Extract the (x, y) coordinate from the center of the cell holding the provided text.  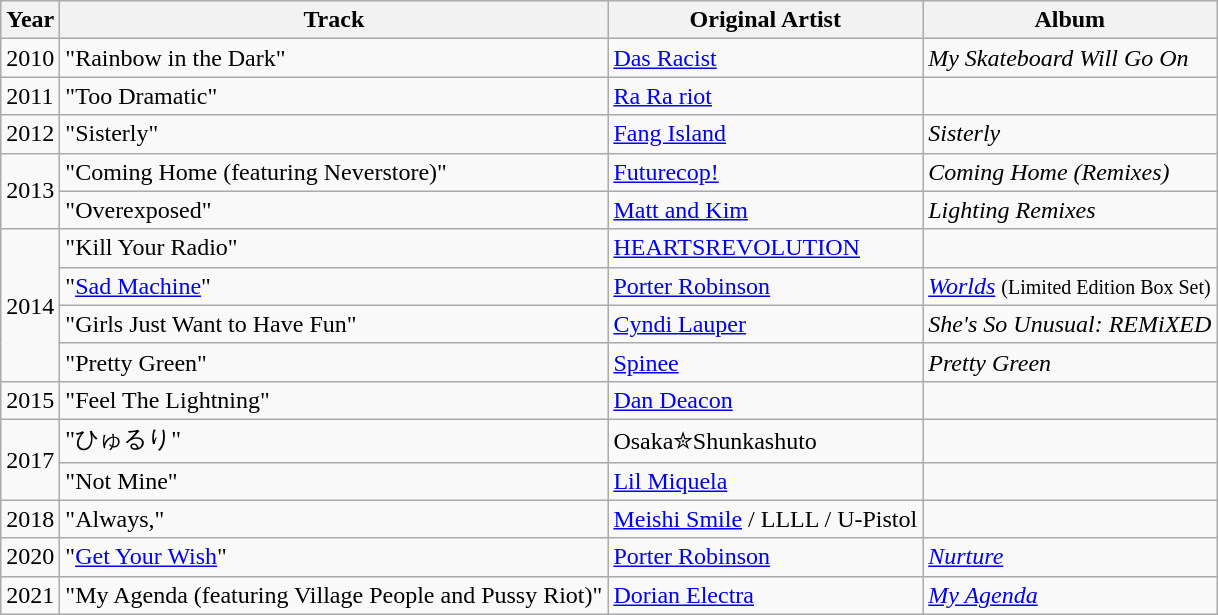
Das Racist (766, 58)
Lil Miquela (766, 481)
2010 (30, 58)
Worlds (Limited Edition Box Set) (1070, 286)
Fang Island (766, 134)
2013 (30, 191)
Original Artist (766, 20)
My Skateboard Will Go On (1070, 58)
Dan Deacon (766, 400)
2011 (30, 96)
Matt and Kim (766, 210)
Cyndi Lauper (766, 324)
HEARTSREVOLUTION (766, 248)
Track (334, 20)
2017 (30, 460)
2012 (30, 134)
Sisterly (1070, 134)
"Overexposed" (334, 210)
"Feel The Lightning" (334, 400)
Coming Home (Remixes) (1070, 172)
"Rainbow in the Dark" (334, 58)
"Sisterly" (334, 134)
Meishi Smile / LLLL / U-Pistol (766, 519)
"Kill Your Radio" (334, 248)
My Agenda (1070, 595)
Year (30, 20)
"Coming Home (featuring Neverstore)" (334, 172)
Dorian Electra (766, 595)
"Not Mine" (334, 481)
Ra Ra riot (766, 96)
Osaka✮Shunkashuto (766, 440)
2021 (30, 595)
2014 (30, 305)
2015 (30, 400)
Lighting Remixes (1070, 210)
"Always," (334, 519)
Spinee (766, 362)
Pretty Green (1070, 362)
"Pretty Green" (334, 362)
2020 (30, 557)
"Too Dramatic" (334, 96)
"Sad Machine" (334, 286)
"My Agenda (featuring Village People and Pussy Riot)" (334, 595)
"Get Your Wish" (334, 557)
She's So Unusual: REMiXED (1070, 324)
Futurecop! (766, 172)
"ひゅるり" (334, 440)
Album (1070, 20)
Nurture (1070, 557)
"Girls Just Want to Have Fun" (334, 324)
2018 (30, 519)
